From the cell containing the given text, extract its center point as (x, y) coordinate. 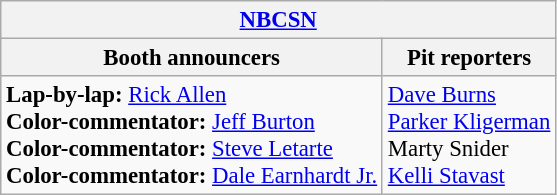
Pit reporters (468, 58)
NBCSN (278, 20)
Dave BurnsParker KligermanMarty SniderKelli Stavast (468, 136)
Lap-by-lap: Rick AllenColor-commentator: Jeff BurtonColor-commentator: Steve LetarteColor-commentator: Dale Earnhardt Jr. (192, 136)
Booth announcers (192, 58)
